Search for the cell housing the specified text and yield its [x, y] center coordinate. 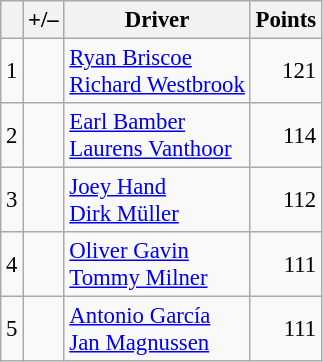
5 [12, 330]
Points [286, 20]
Antonio García Jan Magnussen [157, 330]
Oliver Gavin Tommy Milner [157, 264]
3 [12, 200]
Earl Bamber Laurens Vanthoor [157, 136]
Driver [157, 20]
112 [286, 200]
+/– [44, 20]
1 [12, 72]
Joey Hand Dirk Müller [157, 200]
114 [286, 136]
Ryan Briscoe Richard Westbrook [157, 72]
4 [12, 264]
2 [12, 136]
121 [286, 72]
